Identify which cell holds the provided text, then report its (x, y) central coordinate. 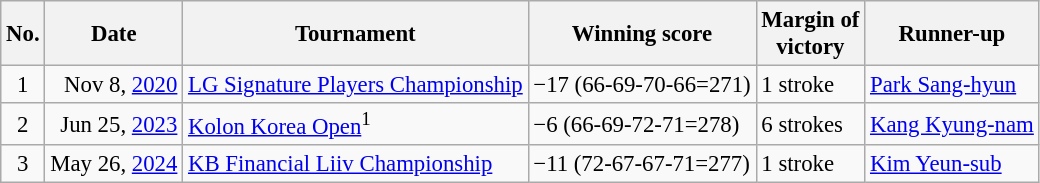
−17 (66-69-70-66=271) (642, 85)
Kang Kyung-nam (952, 124)
LG Signature Players Championship (356, 85)
Date (114, 34)
Tournament (356, 34)
Kolon Korea Open1 (356, 124)
2 (23, 124)
Runner-up (952, 34)
May 26, 2024 (114, 164)
Jun 25, 2023 (114, 124)
−11 (72-67-67-71=277) (642, 164)
Kim Yeun-sub (952, 164)
Nov 8, 2020 (114, 85)
6 strokes (810, 124)
−6 (66-69-72-71=278) (642, 124)
No. (23, 34)
Winning score (642, 34)
3 (23, 164)
KB Financial Liiv Championship (356, 164)
Margin ofvictory (810, 34)
Park Sang-hyun (952, 85)
1 (23, 85)
